Return (x, y) of the center of cell containing provided text 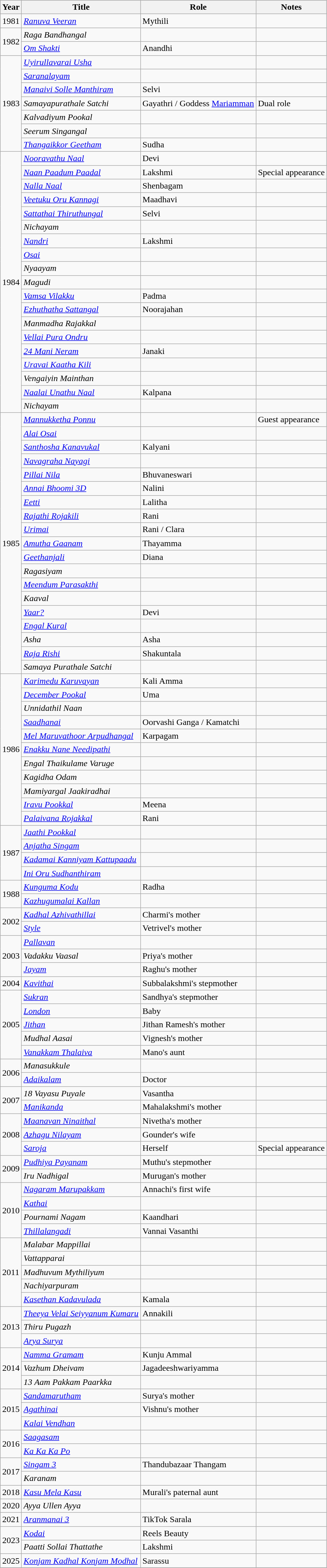
Kaandhari (198, 1217)
2025 (11, 1561)
2023 (11, 1540)
Kasethan Kadavulada (81, 1300)
Kalai Vendhan (81, 1423)
Padma (198, 296)
Agathinai (81, 1409)
Murugan's mother (198, 1176)
Theeya Velai Seiyyanum Kumaru (81, 1313)
Engal Thaikulame Varuge (81, 763)
2007 (11, 1100)
TikTok Sarala (198, 1520)
Murali's paternal aunt (198, 1492)
Mythili (198, 21)
Sattathai Thiruthungal (81, 213)
Enakku Nane Needipathi (81, 750)
Karanam (81, 1478)
2003 (11, 956)
Arya Surya (81, 1341)
Engal Kural (81, 626)
2021 (11, 1520)
Jagadeeshwariyamma (198, 1368)
Year (11, 7)
2002 (11, 921)
Sukran (81, 997)
1986 (11, 750)
Style (81, 928)
Alai Osai (81, 433)
2014 (11, 1368)
2011 (11, 1272)
Anandhi (198, 48)
Nagaram Marupakkam (81, 1189)
Karimedu Karuvayan (81, 681)
Sandhya's stepmother (198, 997)
Thayamma (198, 543)
2015 (11, 1409)
Mamiyargal Jaakiradhai (81, 791)
Shenbagam (198, 186)
Gounder's wife (198, 1135)
Raghu's mother (198, 969)
Uyirullavarai Usha (81, 62)
Singam 3 (81, 1464)
Radha (198, 887)
Surya's mother (198, 1396)
Kazhugumalai Kallan (81, 901)
Karpagam (198, 736)
Diana (198, 557)
Role (198, 7)
Uravai Kaatha Kili (81, 364)
24 Mani Neram (81, 351)
1982 (11, 42)
Doctor (198, 1080)
Unnidathil Naan (81, 708)
Santhosha Kanavukal (81, 447)
Baby (198, 1011)
Pallavan (81, 942)
Maadhavi (198, 200)
Yaar? (81, 612)
Meena (198, 804)
Konjam Kadhal Konjam Modhal (81, 1561)
Iravu Pookkal (81, 804)
Magudi (81, 282)
Naalai Unathu Naal (81, 392)
2013 (11, 1327)
1987 (11, 852)
Jaathi Pookkal (81, 832)
Noorajahan (198, 310)
2010 (11, 1210)
Lalitha (198, 502)
2017 (11, 1471)
Samaya Purathale Satchi (81, 667)
Kali Amma (198, 681)
1984 (11, 282)
Vazhum Dheivam (81, 1368)
Annachi's first wife (198, 1189)
Nalini (198, 488)
1988 (11, 894)
Maanavan Ninaithal (81, 1121)
Jithan (81, 1024)
Naan Paadum Paadal (81, 172)
2005 (11, 1024)
Muthu's stepmother (198, 1162)
Kavithai (81, 983)
Kodai (81, 1533)
Kalpana (198, 392)
Adaikalam (81, 1080)
Sandamarutham (81, 1396)
Pillai Nila (81, 475)
Ranuva Veeran (81, 21)
18 Vayasu Puyale (81, 1093)
Rajathi Rojakili (81, 516)
Herself (198, 1148)
Manaivi Solle Manthiram (81, 90)
Urimai (81, 530)
Annai Bhoomi 3D (81, 488)
Oorvashi Ganga / Kamatchi (198, 722)
Mano's aunt (198, 1052)
1981 (11, 21)
Raga Bandhangal (81, 35)
Vignesh's mother (198, 1038)
Vattapparai (81, 1258)
Kagidha Odam (81, 777)
Pudhiya Payanam (81, 1162)
Aranmanai 3 (81, 1520)
December Pookal (81, 695)
Raja Rishi (81, 653)
Kadamai Kanniyam Kattupaadu (81, 860)
Nyaayam (81, 268)
Malabar Mappillai (81, 1244)
2008 (11, 1135)
Nooravathu Naal (81, 158)
Kamala (198, 1300)
Kalvadiyum Pookal (81, 117)
Nivetha's mother (198, 1121)
Sudha (198, 144)
Veetuku Oru Kannagi (81, 200)
Nalla Naal (81, 186)
Kunguma Kodu (81, 887)
Iru Nadhigal (81, 1176)
Vetrivel's mother (198, 928)
Dual role (291, 103)
Vengaiyin Mainthan (81, 378)
Azhagu Nilayam (81, 1135)
1983 (11, 103)
Jithan Ramesh's mother (198, 1024)
Thangaikkor Geetham (81, 144)
Saroja (81, 1148)
Janaki (198, 351)
Title (81, 7)
Saranalayam (81, 76)
Vadakku Vaasal (81, 956)
Nandri (81, 241)
Kunju Ammal (198, 1355)
Guest appearance (291, 420)
2009 (11, 1169)
Jayam (81, 969)
2016 (11, 1444)
Om Shakti (81, 48)
Meendum Parasakthi (81, 584)
Nachiyarpuram (81, 1286)
Vanakkam Thalaiva (81, 1052)
Vasantha (198, 1093)
Mannukketha Ponnu (81, 420)
Samayapurathale Satchi (81, 103)
Thandubazaar Thangam (198, 1464)
Saadhanai (81, 722)
Vishnu's mother (198, 1409)
2004 (11, 983)
Kasu Mela Kasu (81, 1492)
Ezhuthatha Sattangal (81, 310)
Bhuvaneswari (198, 475)
Sarassu (198, 1561)
Pournami Nagam (81, 1217)
Uma (198, 695)
Manasukkule (81, 1066)
Thillalangadi (81, 1231)
London (81, 1011)
Namma Gramam (81, 1355)
Saagasam (81, 1437)
Ayya Ullen Ayya (81, 1506)
Annakili (198, 1313)
Rani / Clara (198, 530)
Paatti Sollai Thattathe (81, 1547)
Mahalakshmi's mother (198, 1107)
Charmi's mother (198, 915)
Reels Beauty (198, 1533)
Eetti (81, 502)
Navagraha Nayagi (81, 461)
Kathai (81, 1203)
Notes (291, 7)
Manikanda (81, 1107)
Seerum Singangal (81, 131)
13 Aam Pakkam Paarkka (81, 1382)
Thiru Pugazh (81, 1327)
Mudhal Aasai (81, 1038)
Palaivana Rojakkal (81, 818)
Kadhal Azhivathillai (81, 915)
2020 (11, 1506)
Vamsa Vilakku (81, 296)
Anjatha Singam (81, 846)
Ragasiyam (81, 571)
Ka Ka Ka Po (81, 1451)
2006 (11, 1073)
1985 (11, 543)
2018 (11, 1492)
Subbalakshmi's stepmother (198, 983)
Priya's mother (198, 956)
Osai (81, 255)
Amutha Gaanam (81, 543)
Shakuntala (198, 653)
Vannai Vasanthi (198, 1231)
Ini Oru Sudhanthiram (81, 873)
Geethanjali (81, 557)
Mel Maruvathoor Arpudhangal (81, 736)
Kaaval (81, 598)
Gayathri / Goddess Mariamman (198, 103)
Manmadha Rajakkal (81, 323)
Madhuvum Mythiliyum (81, 1272)
Kalyani (198, 447)
Vellai Pura Ondru (81, 337)
